Provide the [x, y] coordinate of the cell's center where the given text is located.  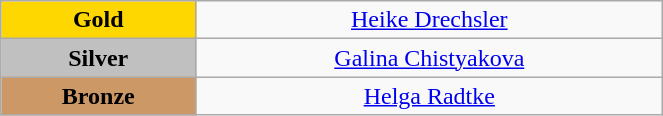
Bronze [98, 96]
Heike Drechsler [430, 20]
Galina Chistyakova [430, 58]
Silver [98, 58]
Gold [98, 20]
Helga Radtke [430, 96]
